Return the [x, y] coordinate for the center point of the cell that contains the specified text.  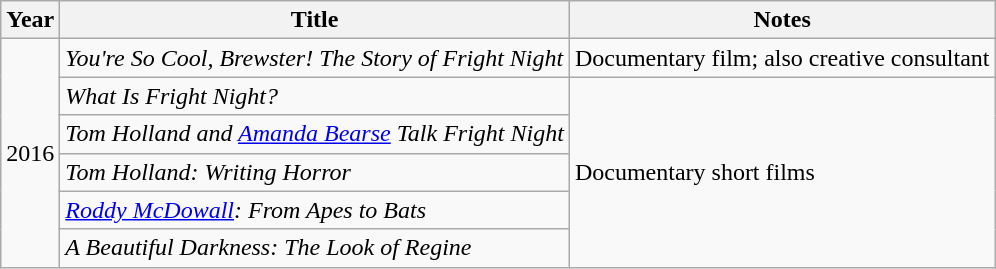
Documentary film; also creative consultant [782, 58]
Notes [782, 20]
Year [30, 20]
Documentary short films [782, 172]
Title [315, 20]
You're So Cool, Brewster! The Story of Fright Night [315, 58]
A Beautiful Darkness: The Look of Regine [315, 248]
2016 [30, 153]
Tom Holland and Amanda Bearse Talk Fright Night [315, 134]
Roddy McDowall: From Apes to Bats [315, 210]
What Is Fright Night? [315, 96]
Tom Holland: Writing Horror [315, 172]
